Return the (x, y) coordinate for the center point of the cell that contains the specified text.  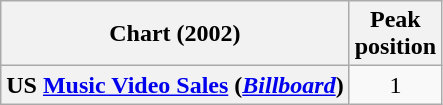
Chart (2002) (175, 34)
1 (395, 85)
Peakposition (395, 34)
US Music Video Sales (Billboard) (175, 85)
